Locate the cell with the specified text and output its [x, y] center coordinate. 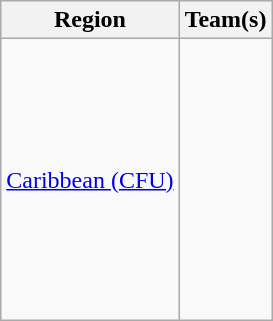
Team(s) [226, 20]
Caribbean (CFU) [90, 180]
Region [90, 20]
